Extract the (x, y) coordinate from the center of the cell holding the provided text.  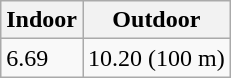
Indoor (42, 20)
10.20 (100 m) (156, 58)
6.69 (42, 58)
Outdoor (156, 20)
